Output the [x, y] coordinate of the center of the cell containing the given text.  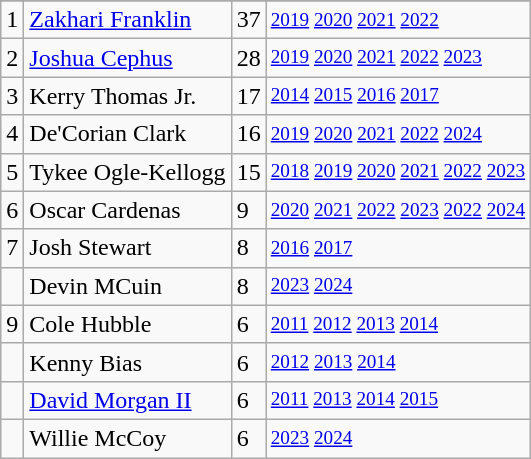
Kerry Thomas Jr. [128, 96]
16 [248, 134]
Joshua Cephus [128, 58]
Cole Hubble [128, 324]
3 [12, 96]
2011 2012 2013 2014 [398, 324]
37 [248, 20]
15 [248, 172]
1 [12, 20]
2020 2021 2022 2023 2022 2024 [398, 210]
2019 2020 2021 2022 2024 [398, 134]
17 [248, 96]
4 [12, 134]
2 [12, 58]
2016 2017 [398, 248]
2019 2020 2021 2022 2023 [398, 58]
2014 2015 2016 2017 [398, 96]
Oscar Cardenas [128, 210]
2019 2020 2021 2022 [398, 20]
7 [12, 248]
2012 2013 2014 [398, 362]
Devin MCuin [128, 286]
2018 2019 2020 2021 2022 2023 [398, 172]
Willie McCoy [128, 438]
2011 2013 2014 2015 [398, 400]
28 [248, 58]
Kenny Bias [128, 362]
5 [12, 172]
David Morgan II [128, 400]
Tykee Ogle-Kellogg [128, 172]
De'Corian Clark [128, 134]
Josh Stewart [128, 248]
Zakhari Franklin [128, 20]
